Provide the (X, Y) coordinate of the cell's center where the given text is located.  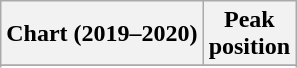
Chart (2019–2020) (102, 34)
Peakposition (249, 34)
